Locate the cell with the specified text and output its [X, Y] center coordinate. 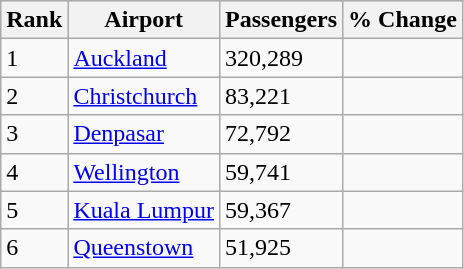
Auckland [144, 58]
59,741 [282, 172]
72,792 [282, 134]
% Change [403, 20]
6 [34, 248]
Kuala Lumpur [144, 210]
4 [34, 172]
Queenstown [144, 248]
51,925 [282, 248]
Wellington [144, 172]
Christchurch [144, 96]
Airport [144, 20]
Rank [34, 20]
83,221 [282, 96]
3 [34, 134]
Denpasar [144, 134]
59,367 [282, 210]
1 [34, 58]
320,289 [282, 58]
Passengers [282, 20]
5 [34, 210]
2 [34, 96]
